Determine the (x, y) coordinate at the center of the cell enclosing the given text.  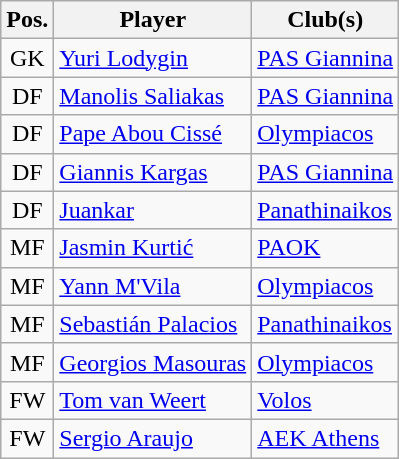
Club(s) (326, 20)
Jasmin Kurtić (153, 248)
Yuri Lodygin (153, 58)
Juankar (153, 210)
PAOK (326, 248)
Sergio Araujo (153, 438)
Pos. (28, 20)
Manolis Saliakas (153, 96)
Volos (326, 400)
Giannis Kargas (153, 172)
Player (153, 20)
Georgios Masouras (153, 362)
Sebastián Palacios (153, 324)
Pape Abou Cissé (153, 134)
AEK Athens (326, 438)
Tom van Weert (153, 400)
GK (28, 58)
Yann M'Vila (153, 286)
